Extract the (X, Y) coordinate from the center of the cell holding the provided text.  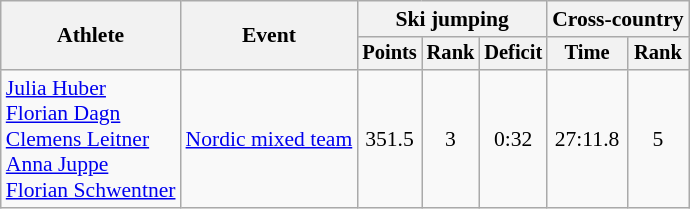
Time (587, 54)
Cross-country (618, 19)
Deficit (513, 54)
351.5 (389, 139)
0:32 (513, 139)
Event (270, 36)
3 (451, 139)
5 (658, 139)
Athlete (91, 36)
Ski jumping (452, 19)
Nordic mixed team (270, 139)
Points (389, 54)
27:11.8 (587, 139)
Julia HuberFlorian DagnClemens LeitnerAnna JuppeFlorian Schwentner (91, 139)
